Detect which cell encompasses the target text, then output its (X, Y) center coordinate. 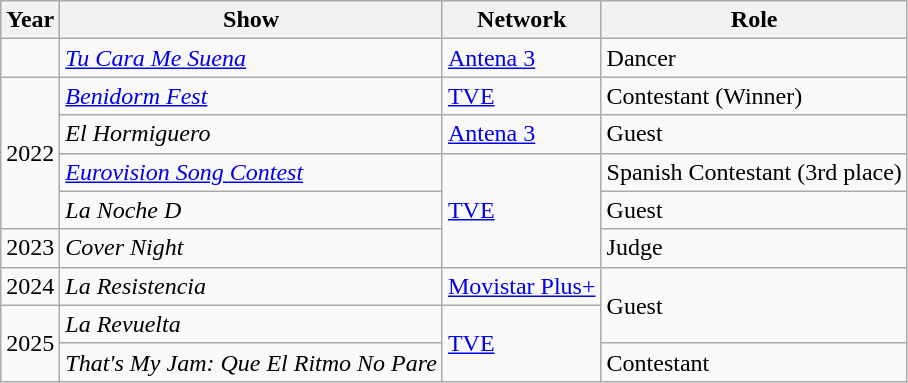
That's My Jam: Que El Ritmo No Pare (252, 362)
Contestant (754, 362)
2025 (30, 343)
Year (30, 20)
Network (522, 20)
Eurovision Song Contest (252, 172)
Role (754, 20)
Dancer (754, 58)
Spanish Contestant (3rd place) (754, 172)
2023 (30, 248)
2024 (30, 286)
Cover Night (252, 248)
Contestant (Winner) (754, 96)
El Hormiguero (252, 134)
La Resistencia (252, 286)
La Revuelta (252, 324)
Tu Cara Me Suena (252, 58)
2022 (30, 153)
Judge (754, 248)
Benidorm Fest (252, 96)
La Noche D (252, 210)
Movistar Plus+ (522, 286)
Show (252, 20)
